Return the [X, Y] coordinate for the center point of the cell that contains the specified text.  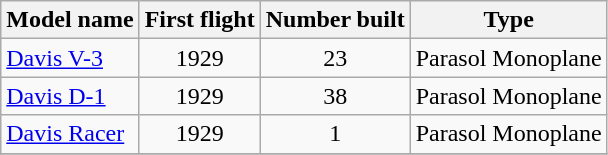
Davis D-1 [70, 96]
1 [335, 134]
First flight [200, 20]
23 [335, 58]
38 [335, 96]
Type [508, 20]
Number built [335, 20]
Model name [70, 20]
Davis V-3 [70, 58]
Davis Racer [70, 134]
